From the cell containing the given text, extract its center point as (X, Y) coordinate. 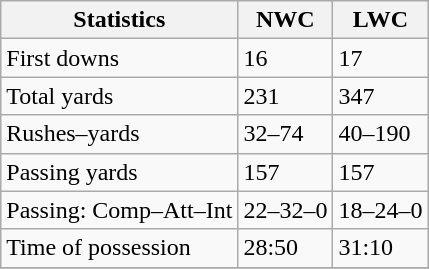
22–32–0 (286, 210)
347 (380, 96)
Rushes–yards (120, 134)
Total yards (120, 96)
Passing yards (120, 172)
Time of possession (120, 248)
17 (380, 58)
Passing: Comp–Att–Int (120, 210)
16 (286, 58)
231 (286, 96)
First downs (120, 58)
LWC (380, 20)
31:10 (380, 248)
18–24–0 (380, 210)
28:50 (286, 248)
NWC (286, 20)
32–74 (286, 134)
40–190 (380, 134)
Statistics (120, 20)
